Output the (X, Y) coordinate of the center of the cell containing the given text.  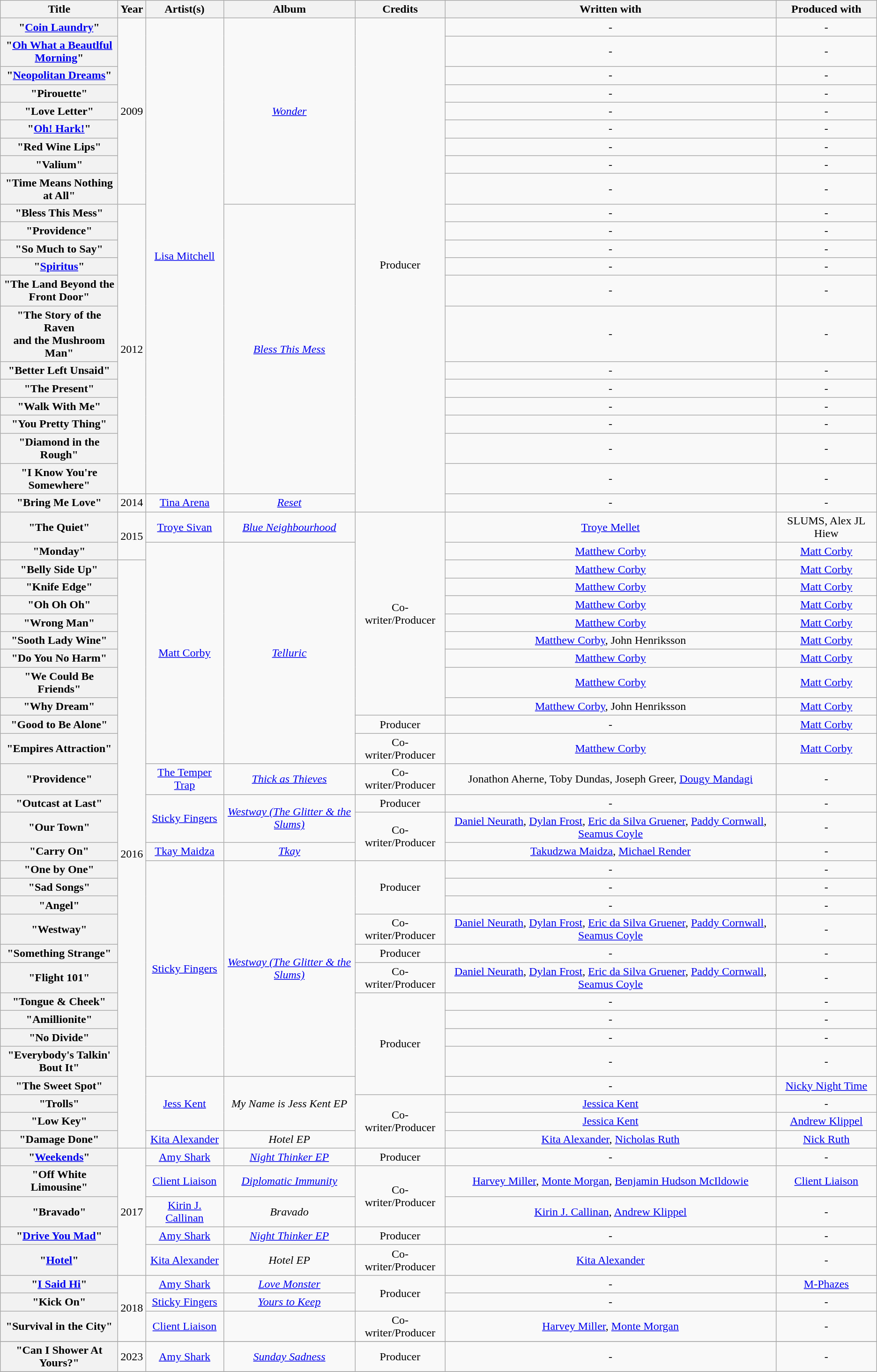
Jess Kent (185, 1104)
Andrew Klippel (826, 1121)
Kirin J. Callinan, Andrew Klippel (611, 1212)
"Knife Edge" (59, 587)
"Trolls" (59, 1104)
"The Present" (59, 388)
"No Divide" (59, 1037)
"Diamond in the Rough" (59, 448)
Reset (290, 503)
Artist(s) (185, 9)
2009 (132, 112)
"Something Strange" (59, 953)
M-Phazes (826, 1284)
Sunday Sadness (290, 1357)
The Temper Trap (185, 779)
"Bless This Mess" (59, 213)
"The Story of the Ravenand the Mushroom Man" (59, 334)
Nicky Night Time (826, 1086)
"Red Wine Lips" (59, 147)
"I Know You're Somewhere" (59, 479)
Album (290, 9)
"Everybody's Talkin' Bout It" (59, 1062)
"Pirouette" (59, 93)
"Wrong Man" (59, 623)
Wonder (290, 112)
"The Sweet Spot" (59, 1086)
"Empires Attraction" (59, 749)
Tkay Maidza (185, 851)
2015 (132, 536)
"Oh Oh Oh" (59, 604)
Thick as Thieves (290, 779)
"Can I Shower At Yours?" (59, 1357)
Bravado (290, 1212)
"The Quiet" (59, 527)
Harvey Miller, Monte Morgan (611, 1326)
"Off White Limousine" (59, 1181)
Produced with (826, 9)
Diplomatic Immunity (290, 1181)
Kita Alexander, Nicholas Ruth (611, 1139)
Credits (400, 9)
"Kick On" (59, 1302)
"Spiritus" (59, 267)
"Survival in the City" (59, 1326)
"Time Means Nothing at All" (59, 188)
Takudzwa Maidza, Michael Render (611, 851)
"Sad Songs" (59, 887)
"Love Letter" (59, 111)
Blue Neighbourhood (290, 527)
Jonathon Aherne, Toby Dundas, Joseph Greer, Dougy Mandagi (611, 779)
"Walk With Me" (59, 406)
"One by One" (59, 869)
"Low Key" (59, 1121)
"Do You No Harm" (59, 658)
"Drive You Mad" (59, 1236)
2018 (132, 1308)
Harvey Miller, Monte Morgan, Benjamin Hudson McIldowie (611, 1181)
Telluric (290, 653)
"Damage Done" (59, 1139)
"Coin Laundry" (59, 27)
2023 (132, 1357)
"Sooth Lady Wine" (59, 641)
Love Monster (290, 1284)
"Westway" (59, 929)
Year (132, 9)
2017 (132, 1212)
"I Said Hi" (59, 1284)
My Name is Jess Kent EP (290, 1104)
Nick Ruth (826, 1139)
Written with (611, 9)
Tkay (290, 851)
"Outcast at Last" (59, 803)
"We Could Be Friends" (59, 682)
2012 (132, 349)
2014 (132, 503)
Bless This Mess (290, 349)
2016 (132, 854)
"Our Town" (59, 828)
"Hotel" (59, 1260)
"Weekends" (59, 1157)
"Tongue & Cheek" (59, 1002)
Kirin J. Callinan (185, 1212)
"Belly Side Up" (59, 569)
"Valium" (59, 164)
"Carry On" (59, 851)
"Good to Be Alone" (59, 724)
SLUMS, Alex JL Hiew (826, 527)
Troye Mellet (611, 527)
"Neopolitan Dreams" (59, 75)
"Angel" (59, 905)
Troye Sivan (185, 527)
"Bravado" (59, 1212)
Yours to Keep (290, 1302)
"Better Left Unsaid" (59, 371)
"You Pretty Thing" (59, 424)
"The Land Beyond theFront Door" (59, 291)
"So Much to Say" (59, 249)
"Monday" (59, 551)
Lisa Mitchell (185, 256)
"Oh What a Beautlful Morning" (59, 52)
Title (59, 9)
"Oh! Hark!" (59, 129)
"Why Dream" (59, 707)
Tina Arena (185, 503)
"Bring Me Love" (59, 503)
"Amillionite" (59, 1020)
"Flight 101" (59, 977)
